Provide the [x, y] coordinate of the cell's center where the given text is located.  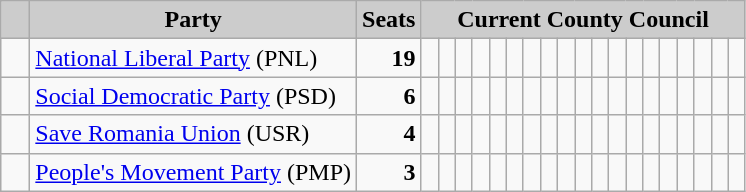
Party [194, 20]
19 [389, 58]
6 [389, 96]
Save Romania Union (USR) [194, 134]
People's Movement Party (PMP) [194, 172]
4 [389, 134]
3 [389, 172]
Seats [389, 20]
Current County Council [583, 20]
National Liberal Party (PNL) [194, 58]
Social Democratic Party (PSD) [194, 96]
